Provide the (X, Y) coordinate of the cell's center where the given text is located.  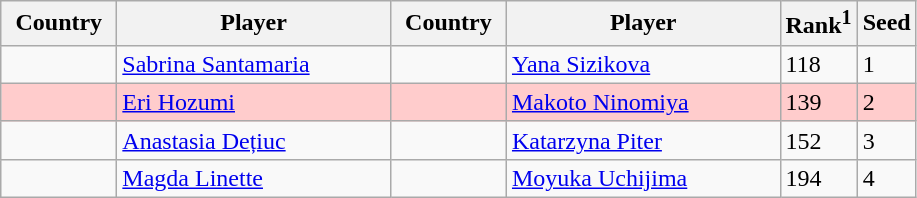
Moyuka Uchijima (643, 178)
4 (886, 178)
152 (818, 140)
139 (818, 102)
Katarzyna Piter (643, 140)
Eri Hozumi (254, 102)
Makoto Ninomiya (643, 102)
3 (886, 140)
Sabrina Santamaria (254, 64)
194 (818, 178)
Seed (886, 24)
Yana Sizikova (643, 64)
1 (886, 64)
2 (886, 102)
Anastasia Dețiuc (254, 140)
Rank1 (818, 24)
Magda Linette (254, 178)
118 (818, 64)
